Identify which cell holds the provided text, then report its (x, y) central coordinate. 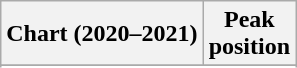
Chart (2020–2021) (102, 34)
Peakposition (249, 34)
